Locate the cell with the specified text and output its (x, y) center coordinate. 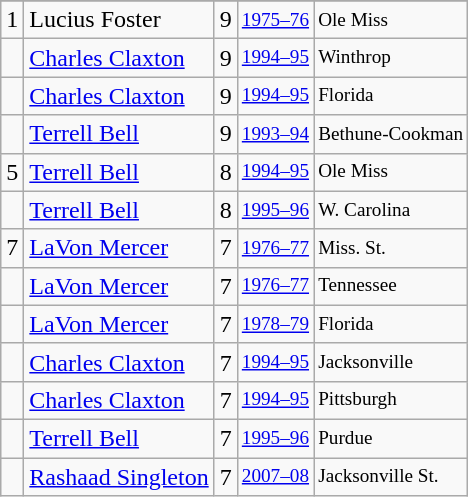
W. Carolina (391, 210)
Jacksonville St. (391, 477)
Pittsburgh (391, 400)
Winthrop (391, 58)
Miss. St. (391, 248)
1975–76 (275, 20)
5 (12, 172)
2007–08 (275, 477)
Jacksonville (391, 362)
1978–79 (275, 324)
Bethune-Cookman (391, 134)
1993–94 (275, 134)
Tennessee (391, 286)
Lucius Foster (119, 20)
Rashaad Singleton (119, 477)
Purdue (391, 438)
1 (12, 20)
